Provide the (X, Y) coordinate of the cell's center where the given text is located.  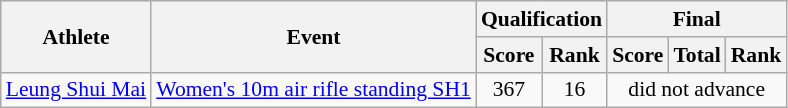
Total (696, 55)
Women's 10m air rifle standing SH1 (314, 90)
Athlete (76, 36)
Leung Shui Mai (76, 90)
Event (314, 36)
Final (696, 19)
Qualification (542, 19)
367 (509, 90)
16 (574, 90)
did not advance (696, 90)
